Scan for the cell matching the given text and deliver its (x, y) coordinate at center. 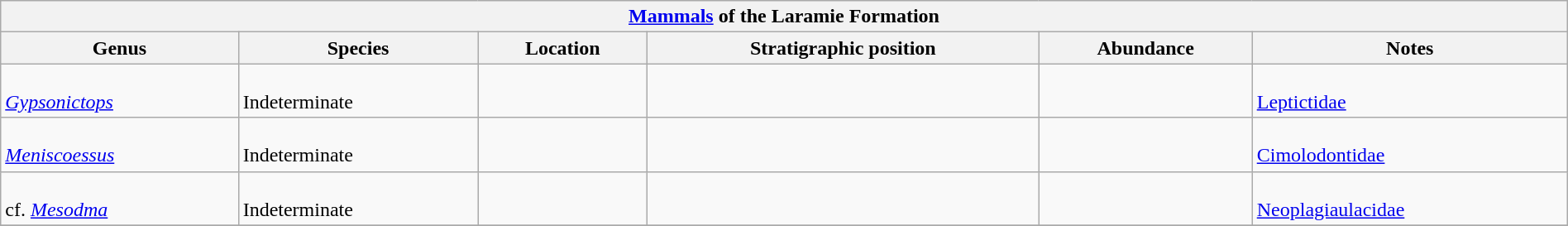
Leptictidae (1409, 91)
Cimolodontidae (1409, 144)
Meniscoessus (119, 144)
Notes (1409, 48)
Genus (119, 48)
Location (562, 48)
Gypsonictops (119, 91)
Stratigraphic position (843, 48)
Abundance (1145, 48)
Mammals of the Laramie Formation (784, 17)
Neoplagiaulacidae (1409, 199)
Species (358, 48)
cf. Mesodma (119, 199)
